Detect which cell encompasses the target text, then output its [X, Y] center coordinate. 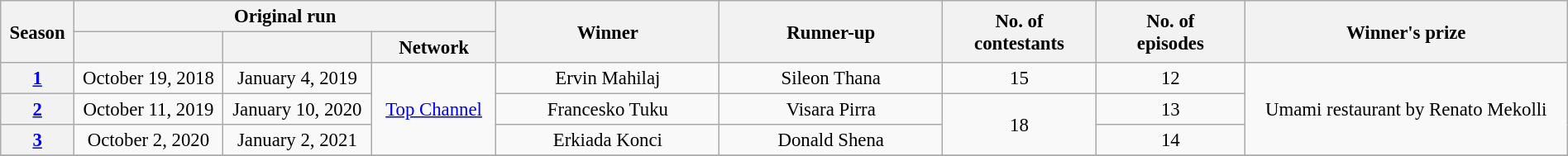
Winner [608, 31]
Runner-up [831, 31]
January 2, 2021 [297, 140]
18 [1020, 125]
Visara Pirra [831, 110]
13 [1170, 110]
3 [38, 140]
January 10, 2020 [297, 110]
October 11, 2019 [148, 110]
Erkiada Konci [608, 140]
January 4, 2019 [297, 78]
No. ofcontestants [1020, 31]
Winner's prize [1406, 31]
15 [1020, 78]
1 [38, 78]
Umami restaurant by Renato Mekolli [1406, 109]
Sileon Thana [831, 78]
Top Channel [433, 109]
Francesko Tuku [608, 110]
October 19, 2018 [148, 78]
Original run [284, 17]
12 [1170, 78]
14 [1170, 140]
Network [433, 48]
Donald Shena [831, 140]
Season [38, 31]
October 2, 2020 [148, 140]
No. ofepisodes [1170, 31]
2 [38, 110]
Ervin Mahilaj [608, 78]
